Detect which cell encompasses the target text, then output its (x, y) center coordinate. 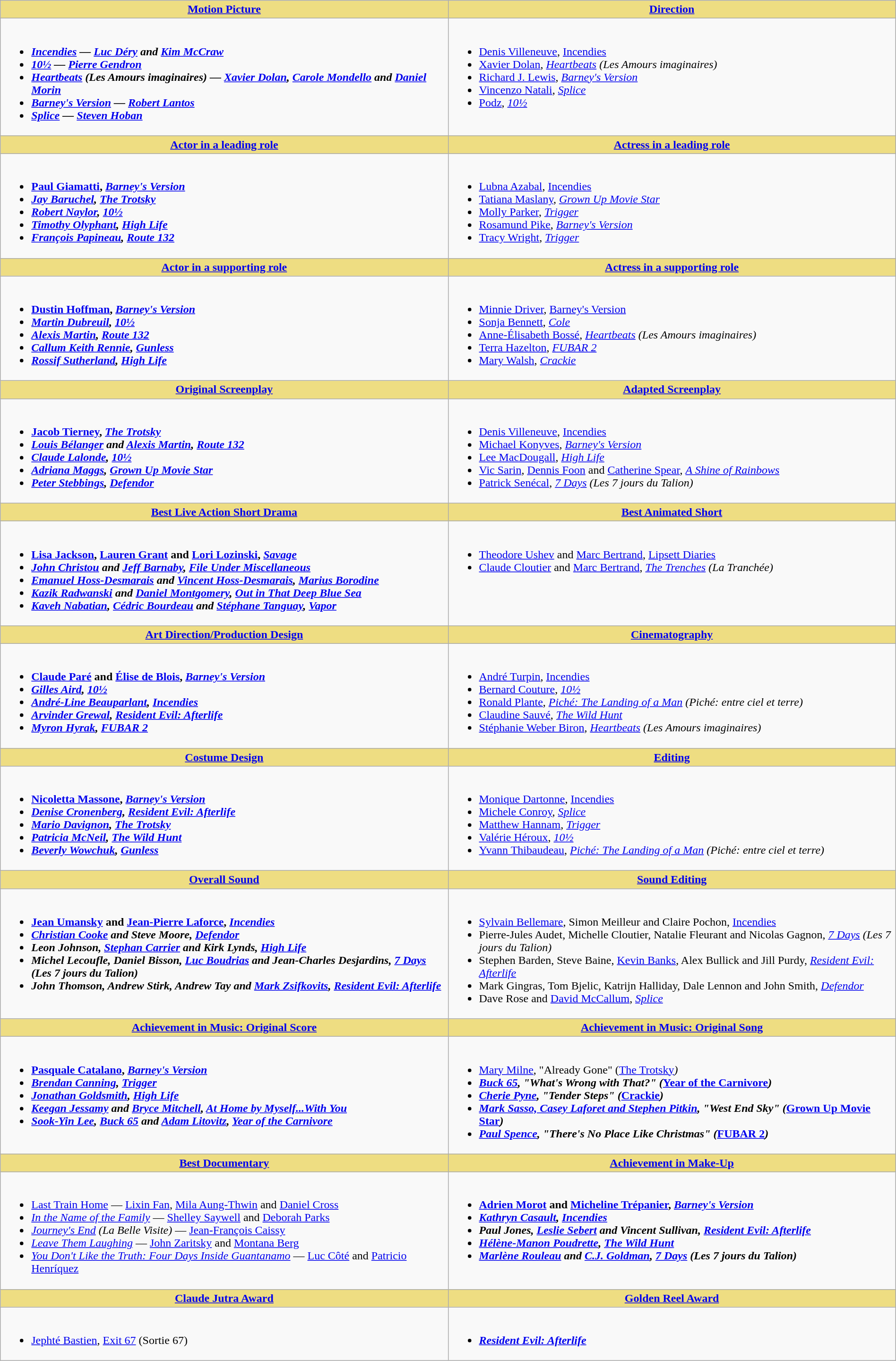
Lubna Azabal, IncendiesTatiana Maslany, Grown Up Movie StarMolly Parker, TriggerRosamund Pike, Barney's VersionTracy Wright, Trigger (672, 206)
Actress in a supporting role (672, 267)
Costume Design (224, 757)
Best Animated Short (672, 512)
Art Direction/Production Design (224, 634)
Actor in a supporting role (224, 267)
Achievement in Music: Original Song (672, 1028)
Jacob Tierney, The TrotskyLouis Bélanger and Alexis Martin, Route 132Claude Lalonde, 10½Adriana Maggs, Grown Up Movie StarPeter Stebbings, Defendor (224, 451)
Achievement in Make-Up (672, 1163)
Adapted Screenplay (672, 390)
Denis Villeneuve, IncendiesXavier Dolan, Heartbeats (Les Amours imaginaires)Richard J. Lewis, Barney's VersionVincenzo Natali, SplicePodz, 10½ (672, 77)
Dustin Hoffman, Barney's VersionMartin Dubreuil, 10½Alexis Martin, Route 132Callum Keith Rennie, GunlessRossif Sutherland, High Life (224, 328)
Theodore Ushev and Marc Bertrand, Lipsett DiariesClaude Cloutier and Marc Bertrand, The Trenches (La Tranchée) (672, 573)
Overall Sound (224, 880)
Best Documentary (224, 1163)
Achievement in Music: Original Score (224, 1028)
Direction (672, 9)
Golden Reel Award (672, 1298)
Resident Evil: Afterlife (672, 1334)
Best Live Action Short Drama (224, 512)
Claude Jutra Award (224, 1298)
Actor in a leading role (224, 145)
Editing (672, 757)
Original Screenplay (224, 390)
Motion Picture (224, 9)
Minnie Driver, Barney's VersionSonja Bennett, ColeAnne-Élisabeth Bossé, Heartbeats (Les Amours imaginaires)Terra Hazelton, FUBAR 2Mary Walsh, Crackie (672, 328)
Cinematography (672, 634)
Actress in a leading role (672, 145)
Sound Editing (672, 880)
Paul Giamatti, Barney's VersionJay Baruchel, The TrotskyRobert Naylor, 10½Timothy Olyphant, High LifeFrançois Papineau, Route 132 (224, 206)
Jephté Bastien, Exit 67 (Sortie 67) (224, 1334)
